Extract the [x, y] coordinate from the center of the cell holding the provided text.  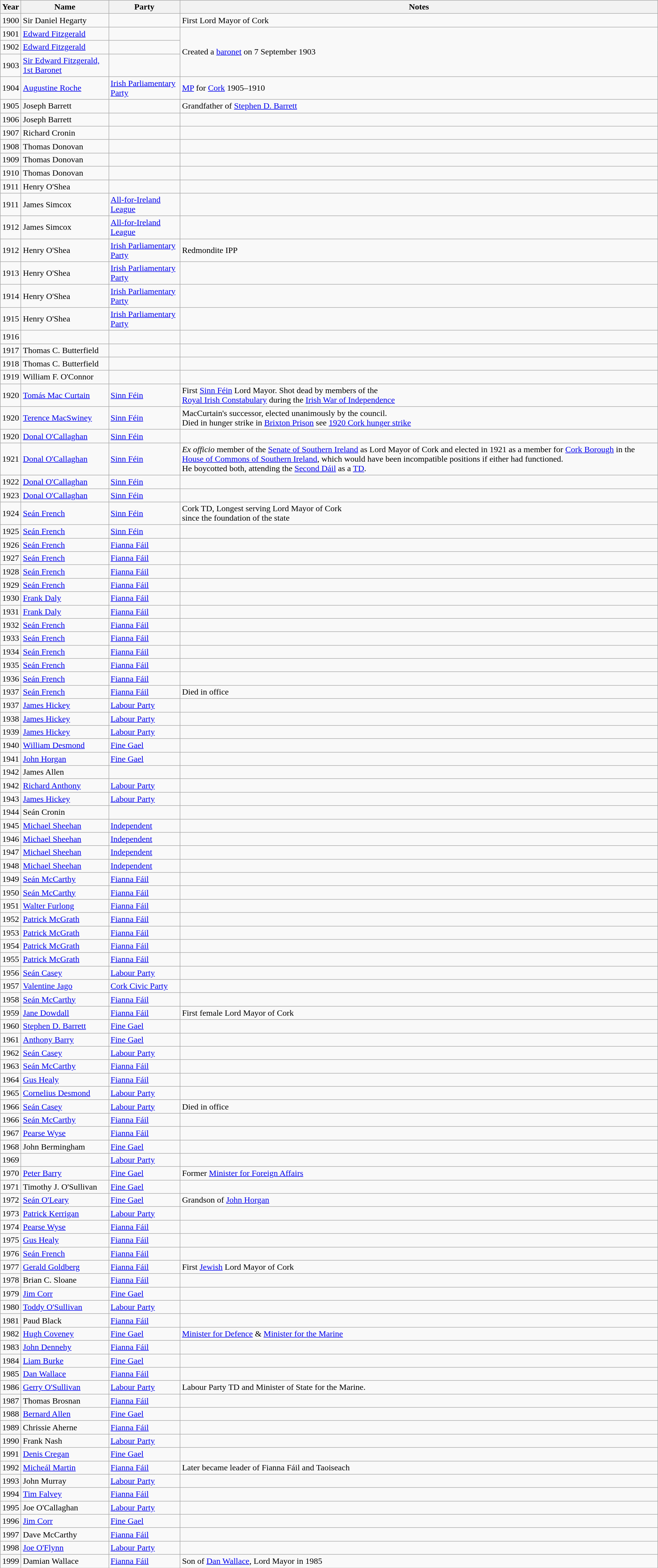
1928 [11, 572]
1910 [11, 173]
1964 [11, 1080]
1993 [11, 1481]
1974 [11, 1227]
1981 [11, 1320]
1936 [11, 678]
1904 [11, 88]
1978 [11, 1280]
John Murray [65, 1481]
Seán O'Leary [65, 1200]
1994 [11, 1494]
Toddy O'Sullivan [65, 1307]
James Allen [65, 772]
1905 [11, 106]
1970 [11, 1173]
Name [65, 7]
William F. O'Connor [65, 377]
Gerald Goldberg [65, 1267]
Labour Party TD and Minister of State for the Marine. [419, 1387]
Brian C. Sloane [65, 1280]
1985 [11, 1374]
1931 [11, 612]
1921 [11, 459]
Liam Burke [65, 1361]
1958 [11, 1000]
Party [144, 7]
1933 [11, 638]
First Lord Mayor of Cork [419, 20]
1922 [11, 482]
1946 [11, 839]
1969 [11, 1160]
1950 [11, 892]
Thomas Brosnan [65, 1401]
1975 [11, 1240]
Cork TD, Longest serving Lord Mayor of Corksince the foundation of the state [419, 514]
1943 [11, 799]
1941 [11, 759]
1996 [11, 1521]
Redmondite IPP [419, 250]
1925 [11, 532]
1935 [11, 665]
1998 [11, 1548]
John Dennehy [65, 1347]
1997 [11, 1534]
Peter Barry [65, 1173]
First female Lord Mayor of Cork [419, 1013]
Chrissie Aherne [65, 1427]
1967 [11, 1133]
1962 [11, 1053]
Cork Civic Party [144, 986]
Denis Cregan [65, 1454]
1907 [11, 133]
Dave McCarthy [65, 1534]
Micheál Martin [65, 1468]
Gerry O'Sullivan [65, 1387]
Minister for Defence & Minister for the Marine [419, 1334]
1982 [11, 1334]
Tim Falvey [65, 1494]
Hugh Coveney [65, 1334]
Valentine Jago [65, 986]
1917 [11, 350]
Grandfather of Stephen D. Barrett [419, 106]
1988 [11, 1414]
Grandson of John Horgan [419, 1200]
Paud Black [65, 1320]
MacCurtain's successor, elected unanimously by the council.Died in hunger strike in Brixton Prison see 1920 Cork hunger strike [419, 418]
1906 [11, 119]
1959 [11, 1013]
Later became leader of Fianna Fáil and Taoiseach [419, 1468]
1977 [11, 1267]
1951 [11, 906]
1949 [11, 879]
1991 [11, 1454]
1984 [11, 1361]
1913 [11, 273]
Sir Edward Fitzgerald, 1st Baronet [65, 65]
1938 [11, 718]
Year [11, 7]
Seán Cronin [65, 812]
John Horgan [65, 759]
William Desmond [65, 746]
1999 [11, 1561]
1940 [11, 746]
1954 [11, 946]
Richard Cronin [65, 133]
Bernard Allen [65, 1414]
1990 [11, 1441]
Augustine Roche [65, 88]
1979 [11, 1294]
1947 [11, 852]
1968 [11, 1146]
1918 [11, 364]
1953 [11, 933]
Dan Wallace [65, 1374]
1919 [11, 377]
Son of Dan Wallace, Lord Mayor in 1985 [419, 1561]
1956 [11, 973]
1932 [11, 625]
Created a baronet on 7 September 1903 [419, 52]
1957 [11, 986]
1930 [11, 598]
1976 [11, 1254]
MP for Cork 1905–1910 [419, 88]
1916 [11, 337]
1903 [11, 65]
1995 [11, 1508]
Stephen D. Barrett [65, 1026]
1914 [11, 296]
Notes [419, 7]
1939 [11, 732]
1908 [11, 146]
1926 [11, 545]
Terence MacSwiney [65, 418]
1929 [11, 585]
1965 [11, 1093]
1952 [11, 919]
1987 [11, 1401]
Former Minister for Foreign Affairs [419, 1173]
First Jewish Lord Mayor of Cork [419, 1267]
1927 [11, 558]
1972 [11, 1200]
Frank Nash [65, 1441]
1980 [11, 1307]
Cornelius Desmond [65, 1093]
1963 [11, 1066]
1973 [11, 1214]
Jane Dowdall [65, 1013]
1945 [11, 826]
1992 [11, 1468]
Walter Furlong [65, 906]
First Sinn Féin Lord Mayor. Shot dead by members of theRoyal Irish Constabulary during the Irish War of Independence [419, 395]
Sir Daniel Hegarty [65, 20]
Timothy J. O'Sullivan [65, 1187]
1923 [11, 495]
Richard Anthony [65, 786]
1960 [11, 1026]
1944 [11, 812]
1901 [11, 34]
Patrick Kerrigan [65, 1214]
1983 [11, 1347]
1924 [11, 514]
John Bermingham [65, 1146]
1948 [11, 866]
1986 [11, 1387]
1989 [11, 1427]
1900 [11, 20]
Joe O'Callaghan [65, 1508]
Anthony Barry [65, 1040]
Damian Wallace [65, 1561]
1955 [11, 959]
Joe O'Flynn [65, 1548]
1902 [11, 47]
1961 [11, 1040]
1934 [11, 652]
1909 [11, 160]
Tomás Mac Curtain [65, 395]
1971 [11, 1187]
1915 [11, 319]
